Find where the given text appears and provide that cell's center as [X, Y] coordinate. 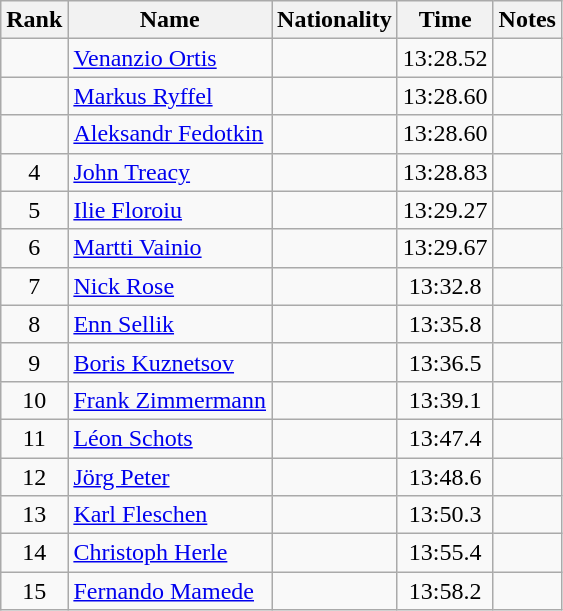
9 [34, 362]
13:47.4 [445, 438]
John Treacy [170, 172]
Karl Fleschen [170, 515]
12 [34, 477]
13:39.1 [445, 400]
4 [34, 172]
13:48.6 [445, 477]
Enn Sellik [170, 324]
15 [34, 591]
Nationality [335, 20]
Ilie Floroiu [170, 210]
Aleksandr Fedotkin [170, 134]
Name [170, 20]
Venanzio Ortis [170, 58]
Rank [34, 20]
Christoph Herle [170, 553]
Notes [527, 20]
13:32.8 [445, 286]
13:55.4 [445, 553]
13:29.27 [445, 210]
Time [445, 20]
10 [34, 400]
5 [34, 210]
Léon Schots [170, 438]
13:35.8 [445, 324]
14 [34, 553]
Frank Zimmermann [170, 400]
11 [34, 438]
6 [34, 248]
13:28.52 [445, 58]
Fernando Mamede [170, 591]
13:29.67 [445, 248]
8 [34, 324]
Nick Rose [170, 286]
13:50.3 [445, 515]
13 [34, 515]
13:58.2 [445, 591]
Markus Ryffel [170, 96]
Boris Kuznetsov [170, 362]
13:28.83 [445, 172]
Martti Vainio [170, 248]
13:36.5 [445, 362]
7 [34, 286]
Jörg Peter [170, 477]
